Pinpoint the cell where the given text exists, returning its [X, Y] midpoint coordinate. 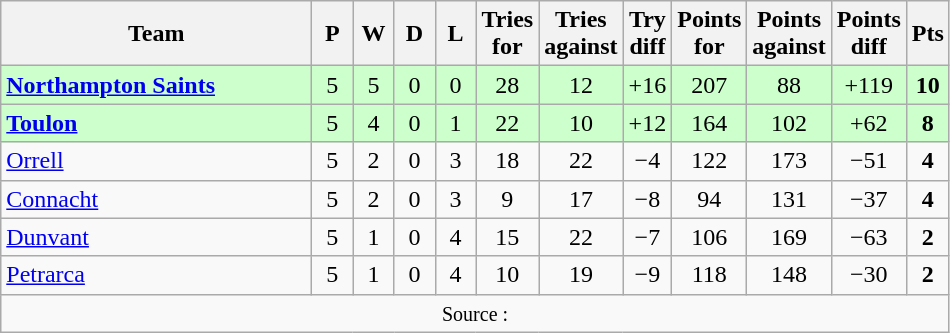
Tries against [581, 34]
W [374, 34]
Pts [928, 34]
Petrarca [156, 275]
169 [789, 237]
9 [508, 199]
17 [581, 199]
Orrell [156, 161]
Northampton Saints [156, 85]
12 [581, 85]
Try diff [648, 34]
88 [789, 85]
207 [710, 85]
28 [508, 85]
−9 [648, 275]
+16 [648, 85]
122 [710, 161]
−63 [868, 237]
−7 [648, 237]
18 [508, 161]
L [456, 34]
131 [789, 199]
Team [156, 34]
94 [710, 199]
+119 [868, 85]
Source : [476, 313]
102 [789, 123]
Dunvant [156, 237]
+12 [648, 123]
−37 [868, 199]
8 [928, 123]
173 [789, 161]
−4 [648, 161]
19 [581, 275]
Connacht [156, 199]
15 [508, 237]
−8 [648, 199]
Points against [789, 34]
D [414, 34]
P [332, 34]
118 [710, 275]
−51 [868, 161]
Points for [710, 34]
148 [789, 275]
Tries for [508, 34]
Points diff [868, 34]
−30 [868, 275]
164 [710, 123]
106 [710, 237]
+62 [868, 123]
Toulon [156, 123]
